For the text-containing cell, return its midpoint in (x, y) coordinate format. 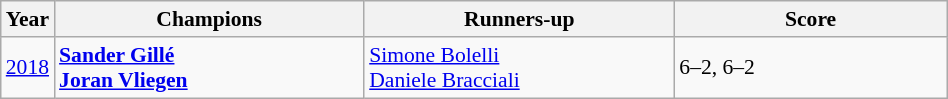
Year (28, 19)
6–2, 6–2 (810, 68)
Runners-up (519, 19)
Champions (209, 19)
Sander Gillé Joran Vliegen (209, 68)
2018 (28, 68)
Score (810, 19)
Simone Bolelli Daniele Bracciali (519, 68)
